Extract the (x, y) coordinate from the center of the cell holding the provided text.  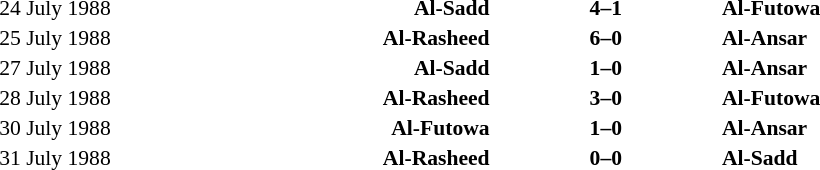
3–0 (606, 98)
Al-Sadd (302, 68)
6–0 (606, 38)
Al-Futowa (302, 128)
